Extract the (x, y) coordinate from the center of the cell holding the provided text.  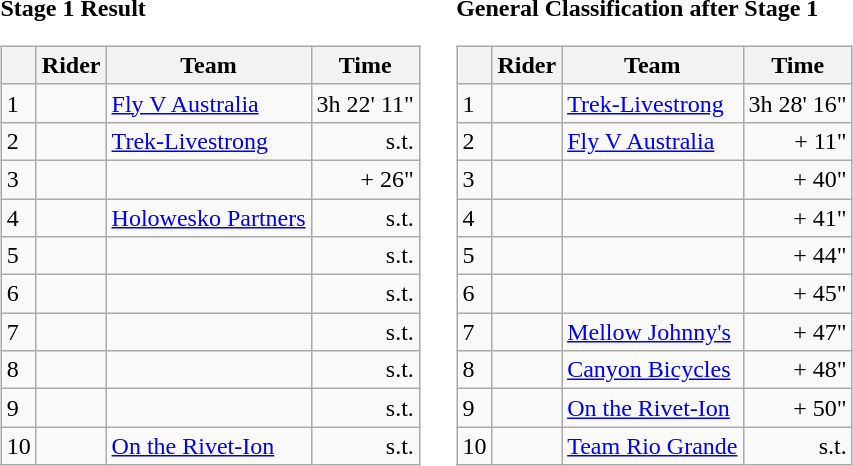
3h 28' 16" (798, 103)
+ 50" (798, 408)
+ 44" (798, 256)
+ 48" (798, 370)
Holowesko Partners (208, 217)
Mellow Johnny's (652, 332)
+ 40" (798, 179)
+ 41" (798, 217)
+ 26" (365, 179)
+ 45" (798, 294)
Team Rio Grande (652, 446)
3h 22' 11" (365, 103)
+ 47" (798, 332)
Canyon Bicycles (652, 370)
+ 11" (798, 141)
